Output the [x, y] coordinate of the center of the cell containing the given text.  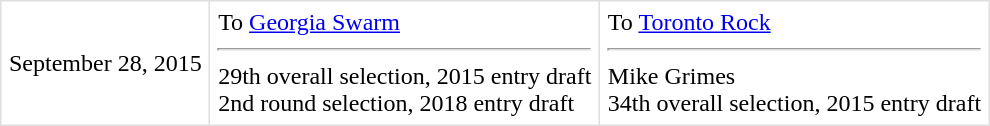
September 28, 2015 [106, 63]
To Georgia Swarm29th overall selection, 2015 entry draft2nd round selection, 2018 entry draft [405, 63]
To Toronto RockMike Grimes34th overall selection, 2015 entry draft [795, 63]
